Identify which cell holds the provided text, then report its (x, y) central coordinate. 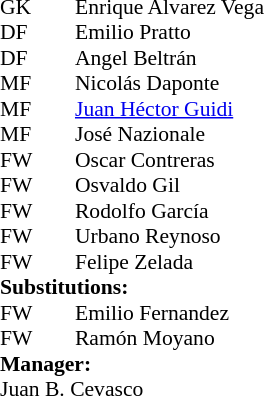
José Nazionale (170, 135)
Emilio Fernandez (170, 313)
Felipe Zelada (170, 262)
Oscar Contreras (170, 160)
Rodolfo García (170, 211)
Juan Héctor Guidi (170, 109)
Emilio Pratto (170, 33)
Osvaldo Gil (170, 185)
Manager: (132, 364)
Substitutions: (132, 287)
Nicolás Daponte (170, 83)
Urbano Reynoso (170, 237)
Ramón Moyano (170, 339)
Angel Beltrán (170, 58)
